Find where the given text appears and provide that cell's center as (X, Y) coordinate. 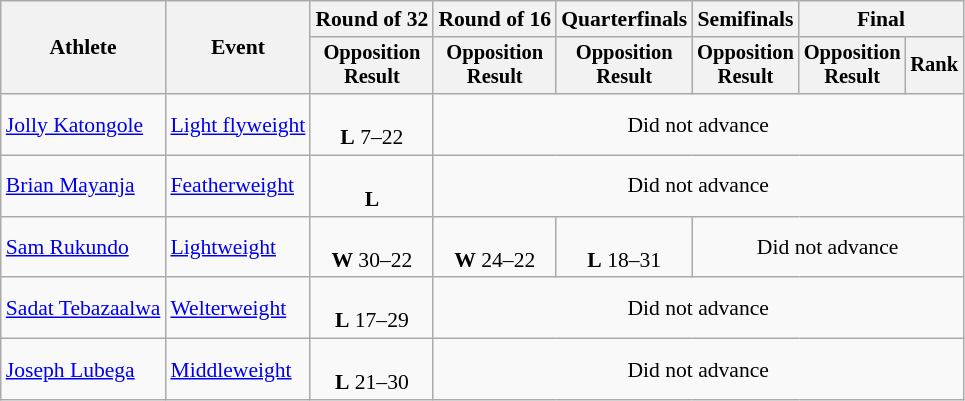
Featherweight (238, 186)
Jolly Katongole (84, 124)
Final (881, 19)
Round of 16 (494, 19)
L (372, 186)
L 21–30 (372, 370)
Welterweight (238, 308)
Semifinals (746, 19)
Light flyweight (238, 124)
Brian Mayanja (84, 186)
Event (238, 48)
Joseph Lubega (84, 370)
Lightweight (238, 248)
L 18–31 (624, 248)
L 7–22 (372, 124)
W 24–22 (494, 248)
Sadat Tebazaalwa (84, 308)
L 17–29 (372, 308)
Round of 32 (372, 19)
Sam Rukundo (84, 248)
Middleweight (238, 370)
Athlete (84, 48)
W 30–22 (372, 248)
Quarterfinals (624, 19)
Rank (934, 66)
